For the text-containing cell, return its midpoint in [x, y] coordinate format. 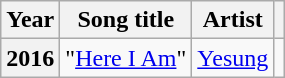
Song title [126, 20]
Year [30, 20]
Artist [233, 20]
"Here I Am" [126, 58]
Yesung [233, 58]
2016 [30, 58]
